Search for the cell housing the specified text and yield its [x, y] center coordinate. 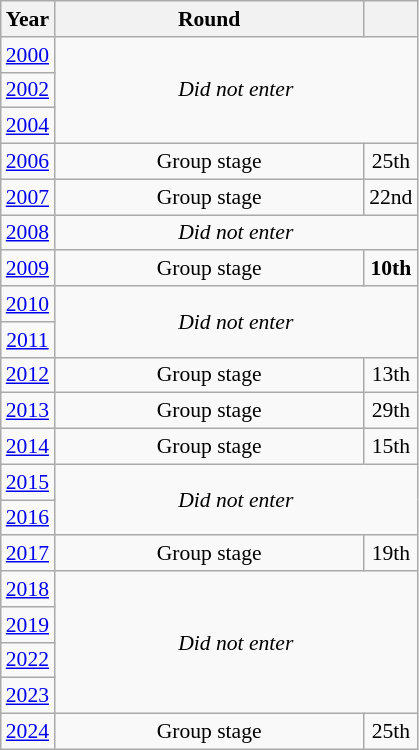
2019 [28, 625]
22nd [390, 197]
15th [390, 447]
29th [390, 411]
2008 [28, 233]
2002 [28, 90]
2000 [28, 55]
2009 [28, 269]
19th [390, 554]
2013 [28, 411]
2006 [28, 162]
2017 [28, 554]
Round [209, 19]
2014 [28, 447]
2024 [28, 732]
2011 [28, 340]
2015 [28, 482]
2016 [28, 518]
2007 [28, 197]
2012 [28, 375]
2022 [28, 660]
2018 [28, 589]
2004 [28, 126]
Year [28, 19]
13th [390, 375]
2010 [28, 304]
10th [390, 269]
2023 [28, 696]
